Find where the given text appears and provide that cell's center as [X, Y] coordinate. 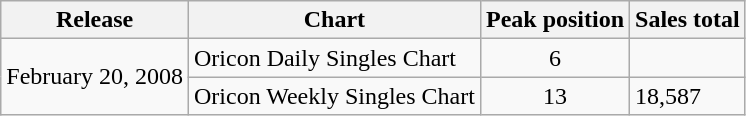
Oricon Weekly Singles Chart [334, 96]
18,587 [688, 96]
Chart [334, 20]
Peak position [554, 20]
Oricon Daily Singles Chart [334, 58]
Release [95, 20]
6 [554, 58]
February 20, 2008 [95, 77]
Sales total [688, 20]
13 [554, 96]
